Capture the cell that displays the provided text and extract its [x, y] central coordinate. 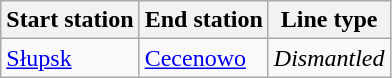
Dismantled [329, 58]
Start station [70, 20]
Cecenowo [204, 58]
Słupsk [70, 58]
Line type [329, 20]
End station [204, 20]
